Provide the (X, Y) coordinate of the cell's center where the given text is located.  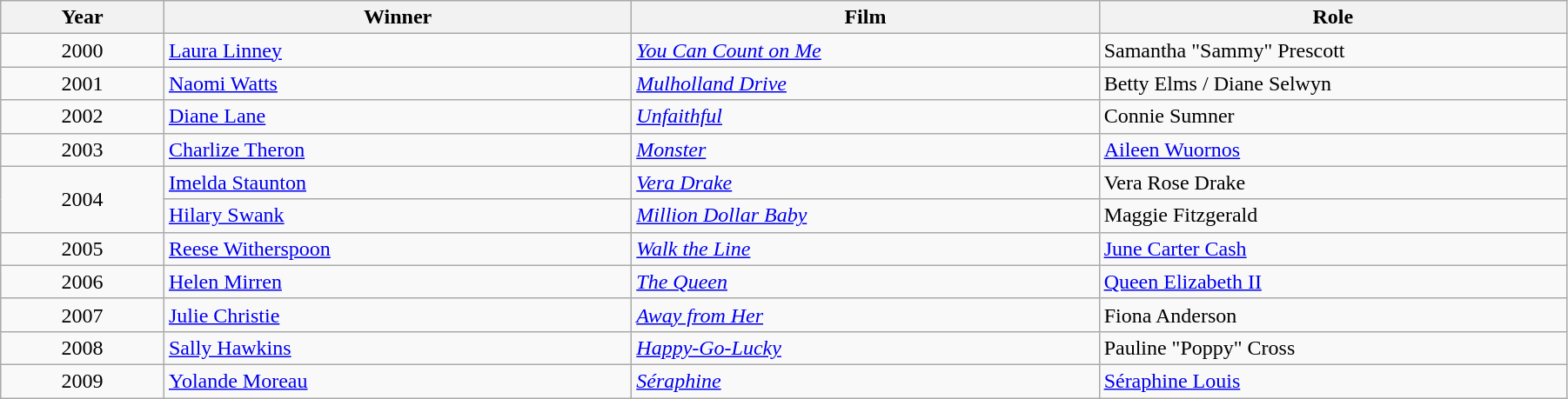
Queen Elizabeth II (1333, 282)
Happy-Go-Lucky (865, 348)
Pauline "Poppy" Cross (1333, 348)
Mulholland Drive (865, 83)
Reese Witherspoon (397, 249)
Fiona Anderson (1333, 315)
2003 (83, 150)
The Queen (865, 282)
Charlize Theron (397, 150)
You Can Count on Me (865, 50)
Séraphine Louis (1333, 381)
2000 (83, 50)
Aileen Wuornos (1333, 150)
Away from Her (865, 315)
Samantha "Sammy" Prescott (1333, 50)
Imelda Staunton (397, 183)
June Carter Cash (1333, 249)
Helen Mirren (397, 282)
Vera Rose Drake (1333, 183)
Julie Christie (397, 315)
Walk the Line (865, 249)
Betty Elms / Diane Selwyn (1333, 83)
Sally Hawkins (397, 348)
Million Dollar Baby (865, 216)
Hilary Swank (397, 216)
Film (865, 17)
2006 (83, 282)
Role (1333, 17)
Connie Sumner (1333, 116)
Monster (865, 150)
Year (83, 17)
Diane Lane (397, 116)
2007 (83, 315)
Unfaithful (865, 116)
Séraphine (865, 381)
2001 (83, 83)
Maggie Fitzgerald (1333, 216)
2008 (83, 348)
Winner (397, 17)
Yolande Moreau (397, 381)
2009 (83, 381)
Laura Linney (397, 50)
2002 (83, 116)
Vera Drake (865, 183)
2004 (83, 199)
Naomi Watts (397, 83)
2005 (83, 249)
